Scan for the cell matching the given text and deliver its [X, Y] coordinate at center. 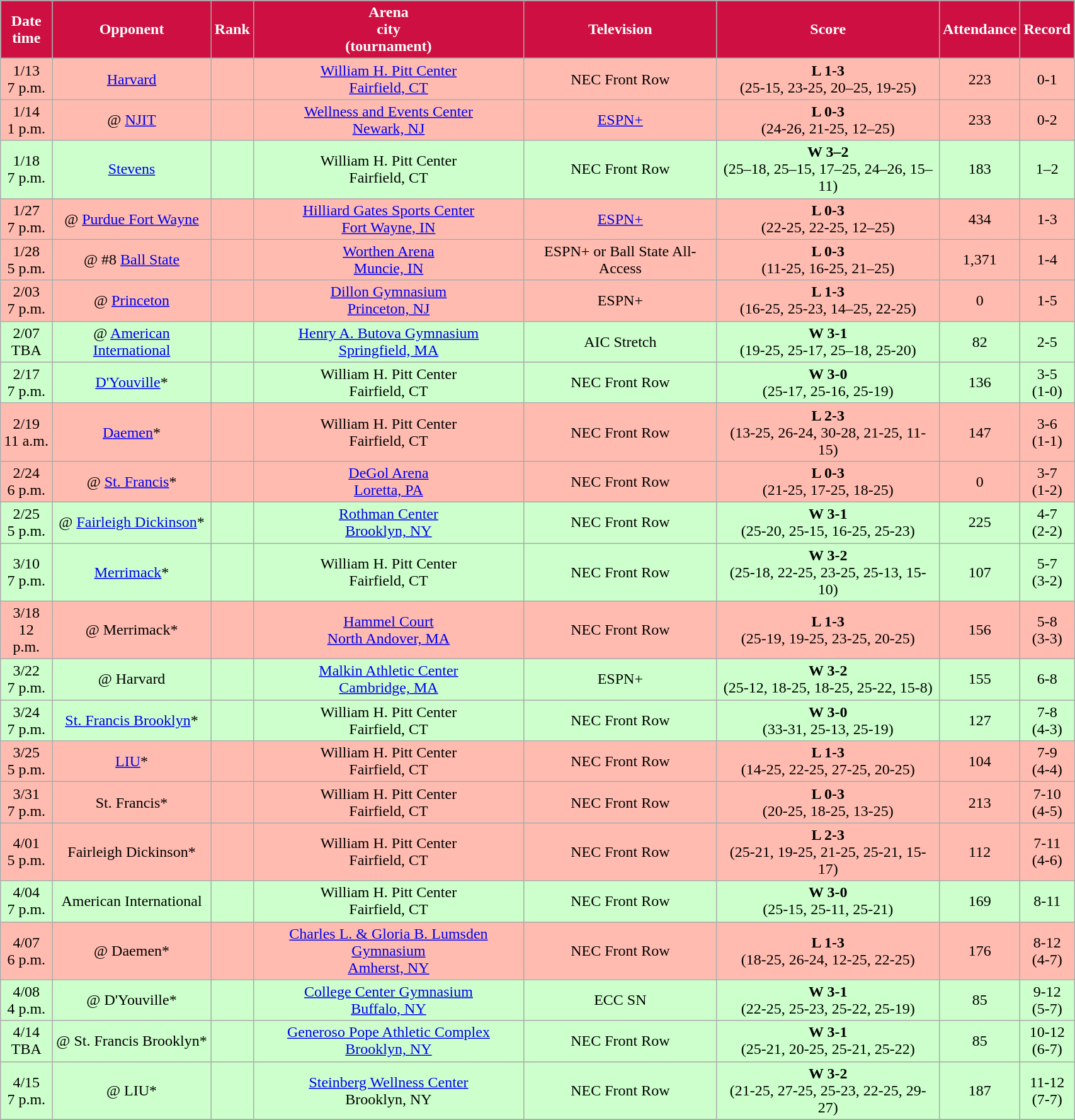
Opponent [132, 30]
@ Princeton [132, 301]
2/246 p.m. [26, 481]
3-7(1-2) [1047, 481]
@ D'Youville* [132, 1000]
10-12(6-7) [1047, 1041]
L 2-3(25-21, 19-25, 21-25, 25-21, 15-17) [828, 852]
2-5 [1047, 341]
223 [979, 79]
187 [979, 1090]
Record [1047, 30]
155 [979, 680]
L 1-3(18-25, 26-24, 12-25, 22-25) [828, 951]
183 [979, 169]
3/317 p.m. [26, 802]
4/084 p.m. [26, 1000]
W 3-1(19-25, 25-17, 25–18, 25-20) [828, 341]
169 [979, 902]
233 [979, 120]
2/07TBA [26, 341]
Merrimack* [132, 572]
ECC SN [620, 1000]
1-3 [1047, 219]
@ American International [132, 341]
W 3-2(25-12, 18-25, 18-25, 25-22, 15-8) [828, 680]
147 [979, 432]
L 0-3(22-25, 22-25, 12–25) [828, 219]
Television [620, 30]
W 3-0(25-15, 25-11, 25-21) [828, 902]
1/141 p.m. [26, 120]
225 [979, 523]
5-8(3-3) [1047, 630]
@ Merrimack* [132, 630]
82 [979, 341]
L 1-3(16-25, 25-23, 14–25, 22-25) [828, 301]
ESPN+ or Ball State All-Access [620, 259]
L 0-3(21-25, 17-25, 18-25) [828, 481]
Worthen ArenaMuncie, IN [388, 259]
@ NJIT [132, 120]
1/187 p.m. [26, 169]
2/037 p.m. [26, 301]
@ LIU* [132, 1090]
5-7(3-2) [1047, 572]
7-8(4-3) [1047, 720]
4/157 p.m. [26, 1090]
3-6(1-1) [1047, 432]
L 1-3(25-15, 23-25, 20–25, 19-25) [828, 79]
2/177 p.m. [26, 383]
434 [979, 219]
4/047 p.m. [26, 902]
2/255 p.m. [26, 523]
American International [132, 902]
W 3-2(25-18, 22-25, 23-25, 25-13, 15-10) [828, 572]
Malkin Athletic CenterCambridge, MA [388, 680]
104 [979, 762]
1,371 [979, 259]
W 3-2(21-25, 27-25, 25-23, 22-25, 29-27) [828, 1090]
Fairleigh Dickinson* [132, 852]
1/285 p.m. [26, 259]
@ Daemen* [132, 951]
AIC Stretch [620, 341]
7-11(4-6) [1047, 852]
9-12(5-7) [1047, 1000]
3/107 p.m. [26, 572]
156 [979, 630]
D'Youville* [132, 383]
1/137 p.m. [26, 79]
4/14TBA [26, 1041]
4/015 p.m. [26, 852]
1–2 [1047, 169]
3/227 p.m. [26, 680]
3/1812 p.m. [26, 630]
Steinberg Wellness CenterBrooklyn, NY [388, 1090]
LIU* [132, 762]
W 3-0(33-31, 25-13, 25-19) [828, 720]
@ St. Francis* [132, 481]
Stevens [132, 169]
Harvard [132, 79]
St. Francis* [132, 802]
8-11 [1047, 902]
Hammel CourtNorth Andover, MA [388, 630]
DeGol ArenaLoretta, PA [388, 481]
136 [979, 383]
112 [979, 852]
Datetime [26, 30]
Charles L. & Gloria B. Lumsden GymnasiumAmherst, NY [388, 951]
2/1911 a.m. [26, 432]
11-12(7-7) [1047, 1090]
Rank [232, 30]
Henry A. Butova GymnasiumSpringfield, MA [388, 341]
7-10(4-5) [1047, 802]
7-9(4-4) [1047, 762]
Generoso Pope Athletic ComplexBrooklyn, NY [388, 1041]
@ Harvard [132, 680]
W 3-0(25-17, 25-16, 25-19) [828, 383]
Hilliard Gates Sports CenterFort Wayne, IN [388, 219]
L 0-3(24-26, 21-25, 12–25) [828, 120]
3/255 p.m. [26, 762]
3-5(1-0) [1047, 383]
Wellness and Events CenterNewark, NJ [388, 120]
1/277 p.m. [26, 219]
@ #8 Ball State [132, 259]
Dillon GymnasiumPrinceton, NJ [388, 301]
6-8 [1047, 680]
127 [979, 720]
107 [979, 572]
W 3-1(25-20, 25-15, 16-25, 25-23) [828, 523]
4-7(2-2) [1047, 523]
L 0-3(20-25, 18-25, 13-25) [828, 802]
8-12(4-7) [1047, 951]
Attendance [979, 30]
Daemen* [132, 432]
College Center GymnasiumBuffalo, NY [388, 1000]
Arenacity(tournament) [388, 30]
@ Purdue Fort Wayne [132, 219]
4/076 p.m. [26, 951]
Rothman CenterBrooklyn, NY [388, 523]
L 0-3(11-25, 16-25, 21–25) [828, 259]
Score [828, 30]
0-1 [1047, 79]
W 3–2(25–18, 25–15, 17–25, 24–26, 15–11) [828, 169]
L 1-3(25-19, 19-25, 23-25, 20-25) [828, 630]
213 [979, 802]
@ St. Francis Brooklyn* [132, 1041]
W 3-1(22-25, 25-23, 25-22, 25-19) [828, 1000]
176 [979, 951]
L 2-3(13-25, 26-24, 30-28, 21-25, 11-15) [828, 432]
0-2 [1047, 120]
1-5 [1047, 301]
3/247 p.m. [26, 720]
@ Fairleigh Dickinson* [132, 523]
1-4 [1047, 259]
W 3-1(25-21, 20-25, 25-21, 25-22) [828, 1041]
St. Francis Brooklyn* [132, 720]
L 1-3(14-25, 22-25, 27-25, 20-25) [828, 762]
